From the cell containing the given text, extract its center point as (X, Y) coordinate. 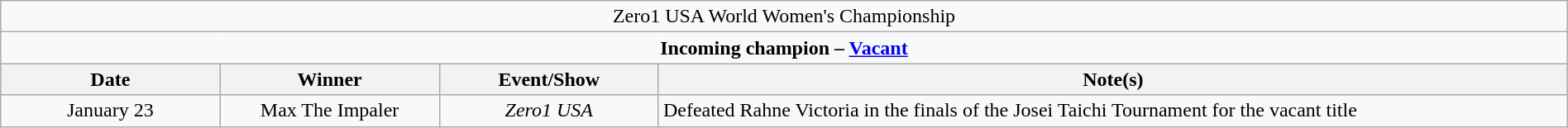
Zero1 USA (549, 111)
Event/Show (549, 79)
Max The Impaler (329, 111)
Winner (329, 79)
Incoming champion – Vacant (784, 48)
Date (111, 79)
January 23 (111, 111)
Zero1 USA World Women's Championship (784, 17)
Defeated Rahne Victoria in the finals of the Josei Taichi Tournament for the vacant title (1113, 111)
Note(s) (1113, 79)
